Capture the cell that displays the provided text and extract its [x, y] central coordinate. 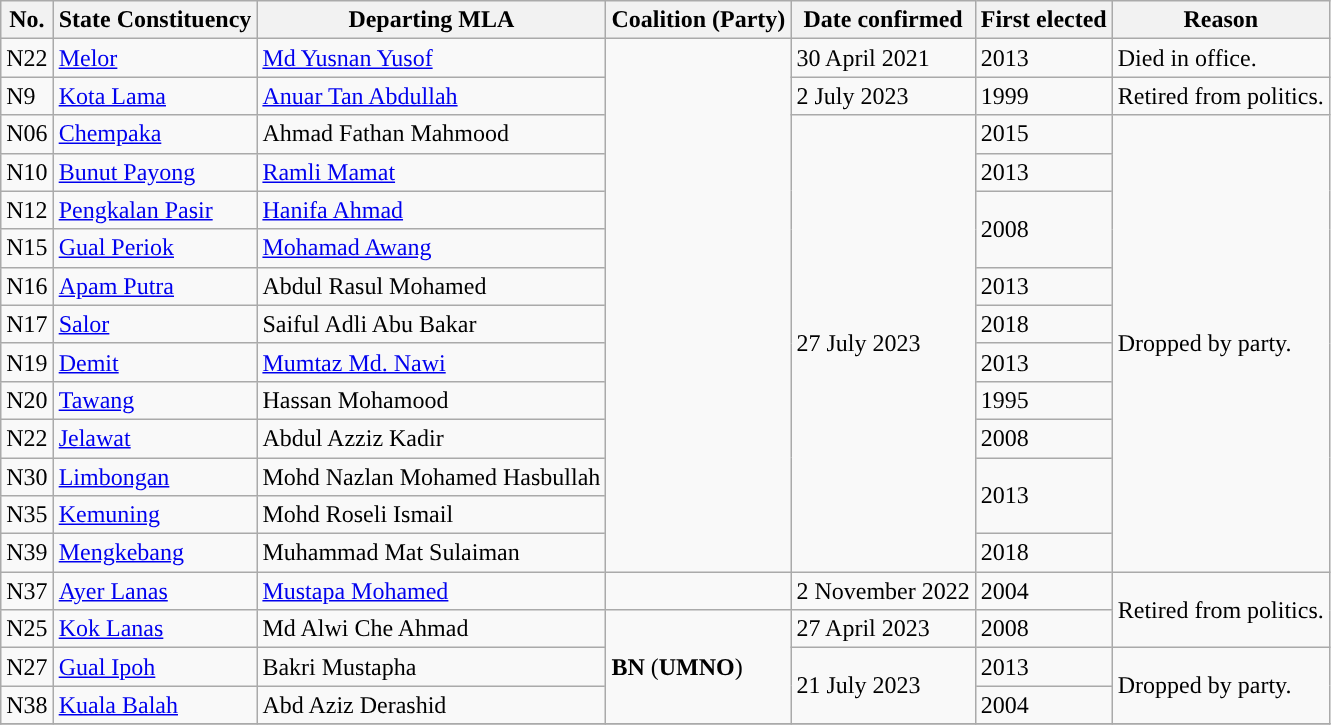
Gual Periok [155, 248]
Md Alwi Che Ahmad [432, 629]
1999 [1044, 96]
2 November 2022 [883, 591]
Ramli Mamat [432, 172]
N15 [27, 248]
N17 [27, 324]
N37 [27, 591]
N20 [27, 400]
N06 [27, 134]
BN (UMNO) [698, 667]
Reason [1220, 20]
Abdul Azziz Kadir [432, 438]
Mohd Roseli Ismail [432, 515]
Hassan Mohamood [432, 400]
State Constituency [155, 20]
Gual Ipoh [155, 667]
Hanifa Ahmad [432, 210]
Pengkalan Pasir [155, 210]
Saiful Adli Abu Bakar [432, 324]
First elected [1044, 20]
Ayer Lanas [155, 591]
N39 [27, 553]
Mohamad Awang [432, 248]
Limbongan [155, 477]
Mustapa Mohamed [432, 591]
Mumtaz Md. Nawi [432, 362]
Jelawat [155, 438]
Apam Putra [155, 286]
Kuala Balah [155, 705]
Kota Lama [155, 96]
Date confirmed [883, 20]
21 July 2023 [883, 686]
Coalition (Party) [698, 20]
Melor [155, 58]
Departing MLA [432, 20]
Kok Lanas [155, 629]
Ahmad Fathan Mahmood [432, 134]
Mengkebang [155, 553]
Mohd Nazlan Mohamed Hasbullah [432, 477]
30 April 2021 [883, 58]
N12 [27, 210]
1995 [1044, 400]
Md Yusnan Yusof [432, 58]
27 April 2023 [883, 629]
N19 [27, 362]
Died in office. [1220, 58]
Abd Aziz Derashid [432, 705]
N16 [27, 286]
N35 [27, 515]
Kemuning [155, 515]
Bakri Mustapha [432, 667]
N38 [27, 705]
Tawang [155, 400]
2 July 2023 [883, 96]
Muhammad Mat Sulaiman [432, 553]
27 July 2023 [883, 344]
N30 [27, 477]
N27 [27, 667]
Chempaka [155, 134]
2015 [1044, 134]
Salor [155, 324]
N10 [27, 172]
Anuar Tan Abdullah [432, 96]
N25 [27, 629]
Demit [155, 362]
Bunut Payong [155, 172]
No. [27, 20]
N9 [27, 96]
Abdul Rasul Mohamed [432, 286]
